Capture the cell that displays the provided text and extract its (x, y) central coordinate. 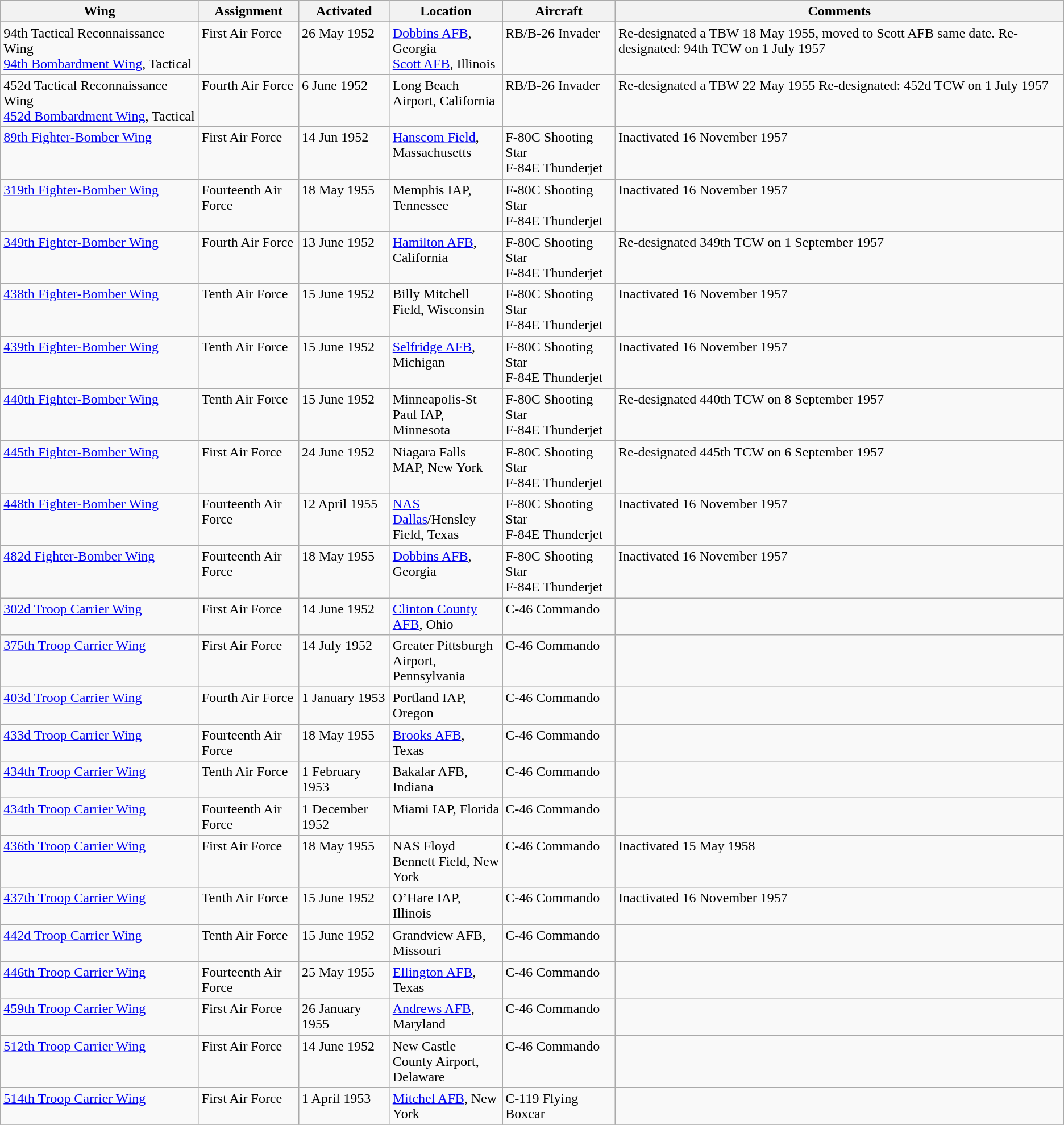
O’Hare IAP, Illinois (446, 906)
437th Troop Carrier Wing (100, 906)
24 June 1952 (344, 467)
439th Fighter-Bomber Wing (100, 362)
Dobbins AFB, GeorgiaScott AFB, Illinois (446, 48)
Andrews AFB, Maryland (446, 1016)
Hanscom Field, Massachusetts (446, 153)
Brooks AFB, Texas (446, 742)
Wing (100, 11)
Portland IAP, Oregon (446, 706)
Ellington AFB, Texas (446, 980)
Clinton County AFB, Ohio (446, 616)
446th Troop Carrier Wing (100, 980)
Re-designated a TBW 18 May 1955, moved to Scott AFB same date. Re-designated: 94th TCW on 1 July 1957 (839, 48)
Billy Mitchell Field, Wisconsin (446, 310)
Hamilton AFB, California (446, 258)
440th Fighter-Bomber Wing (100, 414)
452d Tactical Reconnaissance Wing 452d Bombardment Wing, Tactical (100, 101)
14 Jun 1952 (344, 153)
Location (446, 11)
Long Beach Airport, California (446, 101)
Re-designated 349th TCW on 1 September 1957 (839, 258)
Assignment (248, 11)
Greater Pittsburgh Airport, Pennsylvania (446, 661)
NAS Dallas/Hensley Field, Texas (446, 519)
Dobbins AFB, Georgia (446, 571)
403d Troop Carrier Wing (100, 706)
Re-designated 445th TCW on 6 September 1957 (839, 467)
Re-designated 440th TCW on 8 September 1957 (839, 414)
459th Troop Carrier Wing (100, 1016)
442d Troop Carrier Wing (100, 943)
445th Fighter-Bomber Wing (100, 467)
1 January 1953 (344, 706)
448th Fighter-Bomber Wing (100, 519)
482d Fighter-Bomber Wing (100, 571)
1 February 1953 (344, 780)
1 December 1952 (344, 816)
94th Tactical Reconnaissance Wing 94th Bombardment Wing, Tactical (100, 48)
12 April 1955 (344, 519)
14 July 1952 (344, 661)
Comments (839, 11)
433d Troop Carrier Wing (100, 742)
Inactivated 15 May 1958 (839, 861)
Selfridge AFB, Michigan (446, 362)
New Castle County Airport, Delaware (446, 1061)
514th Troop Carrier Wing (100, 1106)
436th Troop Carrier Wing (100, 861)
Mitchel AFB, New York (446, 1106)
26 May 1952 (344, 48)
319th Fighter-Bomber Wing (100, 205)
C-119 Flying Boxcar (559, 1106)
Miami IAP, Florida (446, 816)
1 April 1953 (344, 1106)
302d Troop Carrier Wing (100, 616)
Activated (344, 11)
Bakalar AFB, Indiana (446, 780)
Memphis IAP, Tennessee (446, 205)
Niagara Falls MAP, New York (446, 467)
375th Troop Carrier Wing (100, 661)
26 January 1955 (344, 1016)
NAS Floyd Bennett Field, New York (446, 861)
25 May 1955 (344, 980)
Aircraft (559, 11)
Grandview AFB, Missouri (446, 943)
89th Fighter-Bomber Wing (100, 153)
438th Fighter-Bomber Wing (100, 310)
Re-designated a TBW 22 May 1955 Re-designated: 452d TCW on 1 July 1957 (839, 101)
13 June 1952 (344, 258)
6 June 1952 (344, 101)
512th Troop Carrier Wing (100, 1061)
349th Fighter-Bomber Wing (100, 258)
Minneapolis-St Paul IAP, Minnesota (446, 414)
